Locate the cell with the specified text and output its [X, Y] center coordinate. 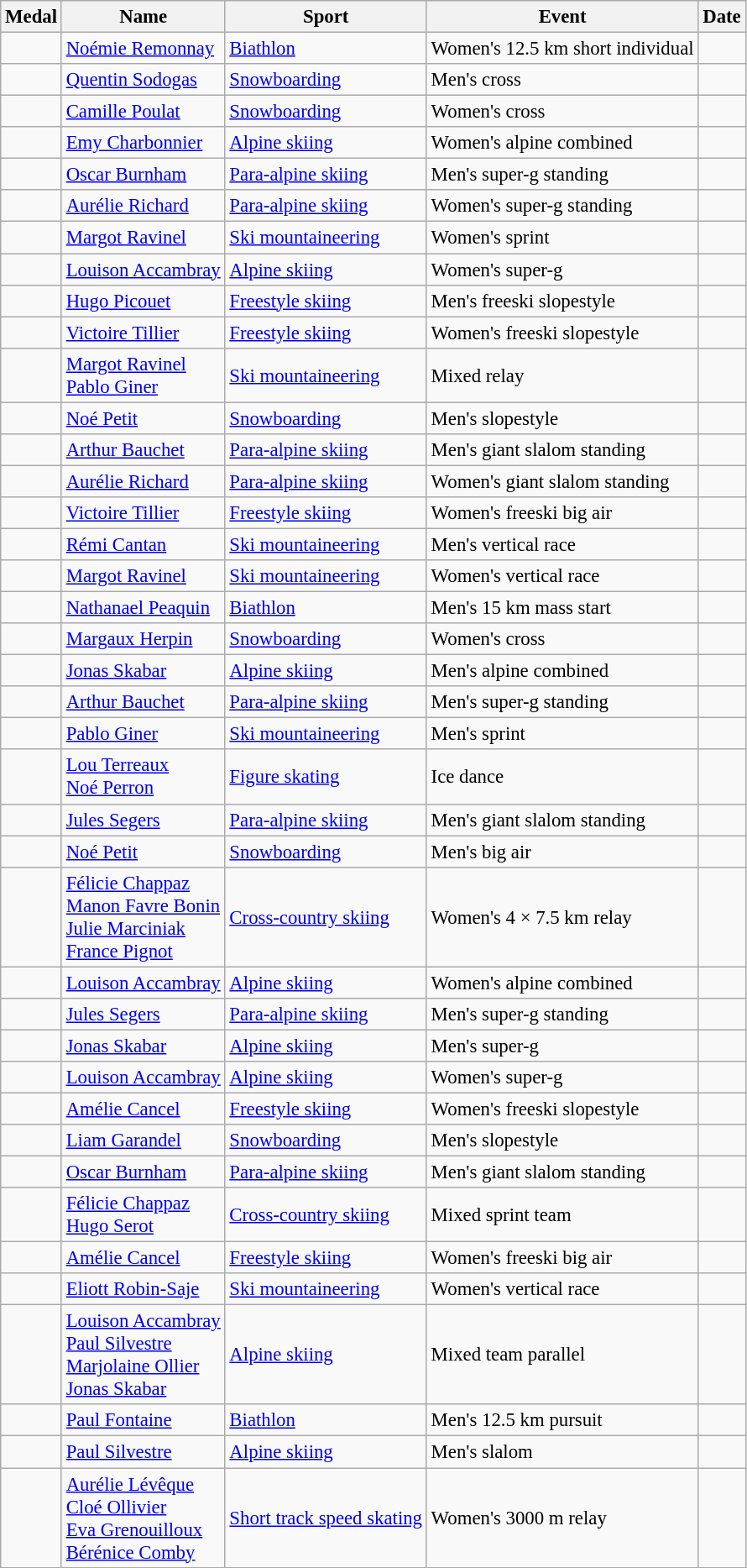
Margaux Herpin [143, 639]
Félicie ChappazManon Favre BoninJulie MarciniakFrance Pignot [143, 917]
Paul Fontaine [143, 1420]
Men's alpine combined [562, 671]
Figure skating [326, 778]
Date [722, 17]
Men's slalom [562, 1452]
Men's freeski slopestyle [562, 301]
Mixed sprint team [562, 1214]
Eliott Robin-Saje [143, 1289]
Quentin Sodogas [143, 80]
Short track speed skating [326, 1518]
Men's vertical race [562, 544]
Men's super-g [562, 1046]
Margot RavinelPablo Giner [143, 375]
Men's 12.5 km pursuit [562, 1420]
Women's sprint [562, 238]
Women's 12.5 km short individual [562, 49]
Women's giant slalom standing [562, 481]
Paul Silvestre [143, 1452]
Liam Garandel [143, 1141]
Aurélie LévêqueCloé OllivierEva GrenouillouxBérénice Comby [143, 1518]
Men's 15 km mass start [562, 608]
Sport [326, 17]
Pablo Giner [143, 734]
Men's cross [562, 80]
Medal [32, 17]
Ice dance [562, 778]
Louison AccambrayPaul SilvestreMarjolaine OllierJonas Skabar [143, 1356]
Men's big air [562, 852]
Name [143, 17]
Rémi Cantan [143, 544]
Nathanael Peaquin [143, 608]
Women's 4 × 7.5 km relay [562, 917]
Noémie Remonnay [143, 49]
Hugo Picouet [143, 301]
Félicie ChappazHugo Serot [143, 1214]
Mixed team parallel [562, 1356]
Event [562, 17]
Lou TerreauxNoé Perron [143, 778]
Emy Charbonnier [143, 143]
Camille Poulat [143, 112]
Women's 3000 m relay [562, 1518]
Men's sprint [562, 734]
Women's super-g standing [562, 206]
Mixed relay [562, 375]
